For the text-containing cell, return its midpoint in (x, y) coordinate format. 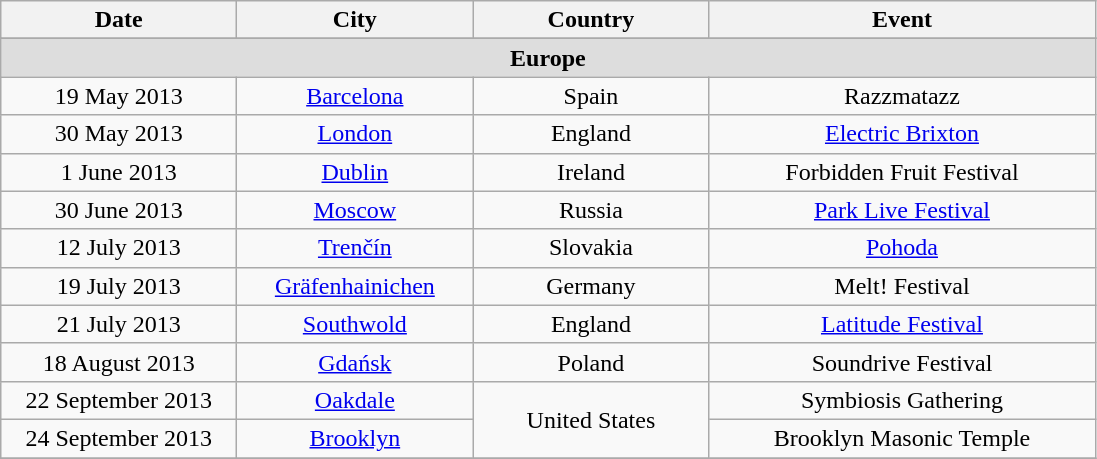
Event (902, 20)
Park Live Festival (902, 210)
Moscow (355, 210)
19 May 2013 (119, 96)
Trenčín (355, 248)
Spain (591, 96)
Germany (591, 286)
22 September 2013 (119, 400)
Forbidden Fruit Festival (902, 172)
City (355, 20)
United States (591, 419)
Poland (591, 362)
30 May 2013 (119, 134)
Country (591, 20)
1 June 2013 (119, 172)
Pohoda (902, 248)
Date (119, 20)
Brooklyn (355, 438)
Oakdale (355, 400)
Gräfenhainichen (355, 286)
Razzmatazz (902, 96)
Barcelona (355, 96)
Brooklyn Masonic Temple (902, 438)
Dublin (355, 172)
24 September 2013 (119, 438)
Slovakia (591, 248)
Melt! Festival (902, 286)
Latitude Festival (902, 324)
Southwold (355, 324)
London (355, 134)
21 July 2013 (119, 324)
Gdańsk (355, 362)
Symbiosis Gathering (902, 400)
12 July 2013 (119, 248)
18 August 2013 (119, 362)
Ireland (591, 172)
19 July 2013 (119, 286)
Russia (591, 210)
Electric Brixton (902, 134)
Soundrive Festival (902, 362)
30 June 2013 (119, 210)
Europe (548, 58)
